Return [x, y] of the center of cell containing provided text 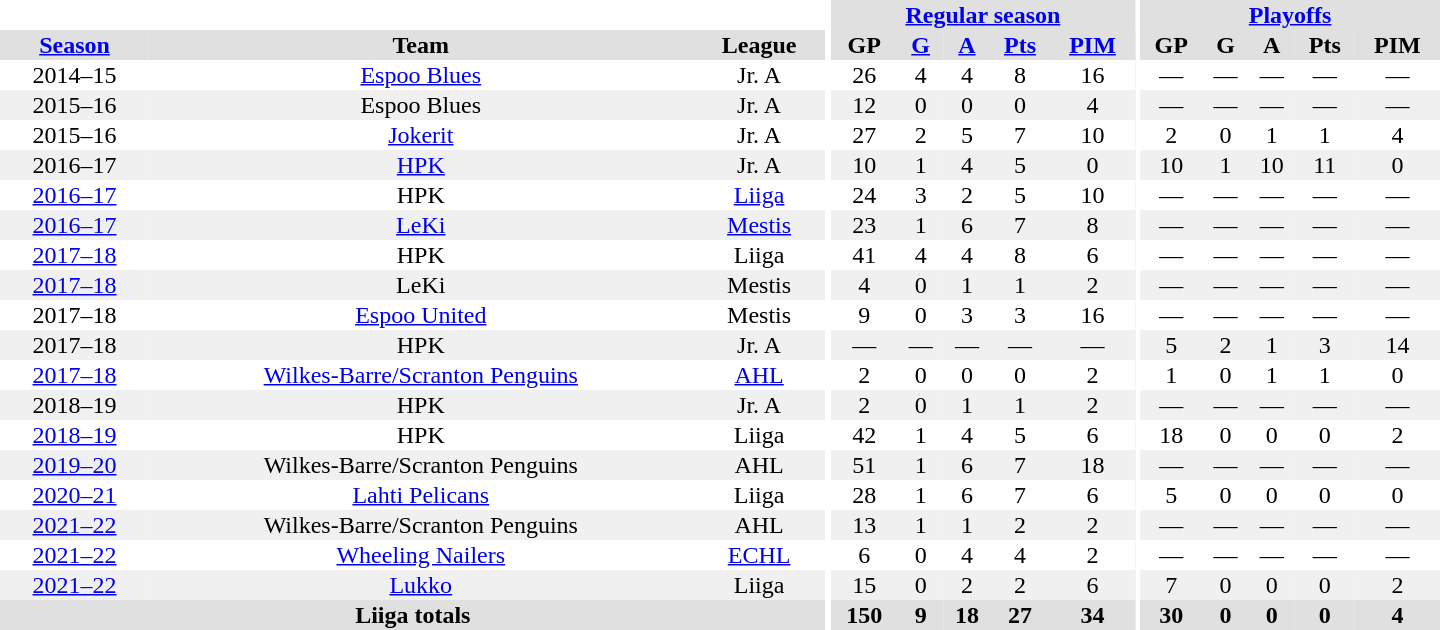
28 [864, 495]
Espoo United [421, 315]
23 [864, 225]
League [760, 45]
2019–20 [74, 465]
Team [421, 45]
24 [864, 195]
Wheeling Nailers [421, 555]
41 [864, 255]
Playoffs [1290, 15]
15 [864, 585]
Season [74, 45]
11 [1325, 165]
51 [864, 465]
14 [1398, 345]
Lahti Pelicans [421, 495]
Regular season [983, 15]
Lukko [421, 585]
12 [864, 105]
26 [864, 75]
150 [864, 615]
ECHL [760, 555]
Liiga totals [413, 615]
34 [1092, 615]
42 [864, 435]
2020–21 [74, 495]
Jokerit [421, 135]
13 [864, 525]
30 [1171, 615]
2014–15 [74, 75]
